Extract the (X, Y) coordinate from the center of the cell holding the provided text.  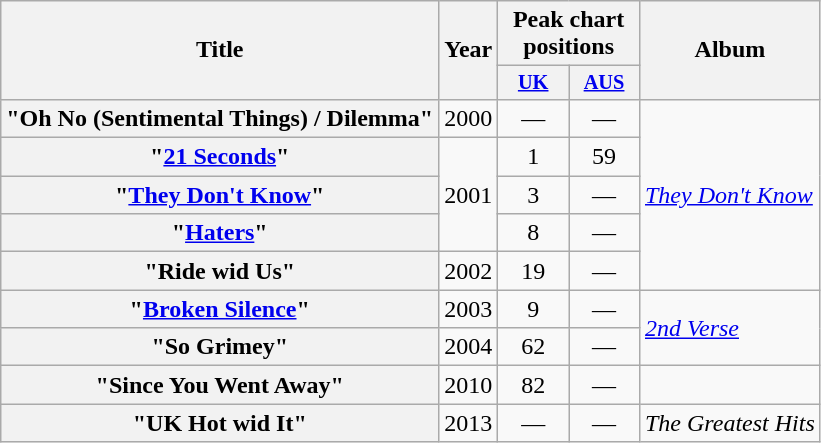
19 (534, 271)
"UK Hot wid It" (220, 423)
They Don't Know (730, 194)
2003 (468, 309)
The Greatest Hits (730, 423)
UK (534, 83)
AUS (604, 83)
2013 (468, 423)
2000 (468, 118)
9 (534, 309)
"Broken Silence" (220, 309)
"21 Seconds" (220, 157)
"Oh No (Sentimental Things) / Dilemma" (220, 118)
3 (534, 195)
2001 (468, 195)
1 (534, 157)
Album (730, 50)
8 (534, 233)
"Ride wid Us" (220, 271)
59 (604, 157)
"So Grimey" (220, 347)
Peak chart positions (569, 34)
2002 (468, 271)
2010 (468, 385)
2nd Verse (730, 328)
"They Don't Know" (220, 195)
2004 (468, 347)
"Since You Went Away" (220, 385)
Year (468, 50)
82 (534, 385)
62 (534, 347)
Title (220, 50)
"Haters" (220, 233)
